From the cell containing the given text, extract its center point as (x, y) coordinate. 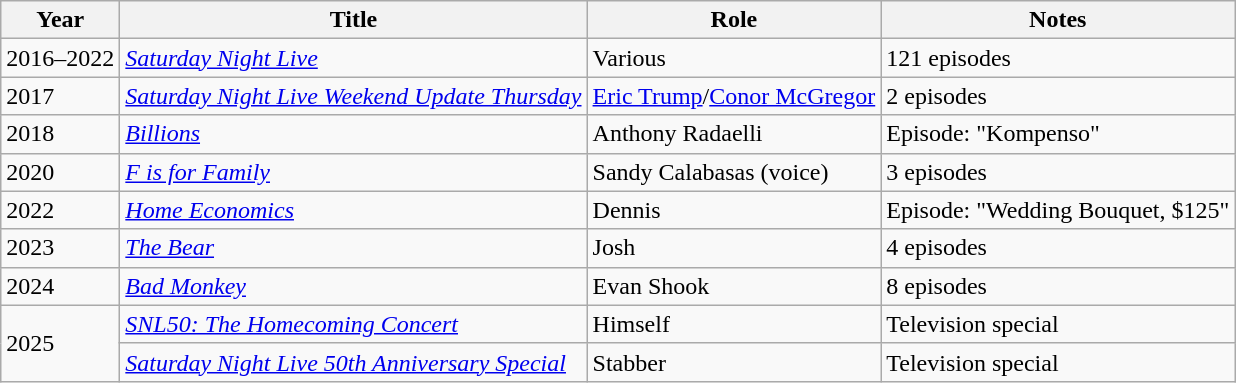
Home Economics (354, 210)
Billions (354, 134)
Various (734, 58)
2020 (60, 172)
2022 (60, 210)
8 episodes (1058, 286)
Evan Shook (734, 286)
Himself (734, 324)
2 episodes (1058, 96)
The Bear (354, 248)
Josh (734, 248)
2025 (60, 343)
Notes (1058, 20)
Saturday Night Live Weekend Update Thursday (354, 96)
Sandy Calabasas (voice) (734, 172)
2018 (60, 134)
Dennis (734, 210)
Role (734, 20)
F is for Family (354, 172)
2016–2022 (60, 58)
SNL50: The Homecoming Concert (354, 324)
Eric Trump/Conor McGregor (734, 96)
Title (354, 20)
4 episodes (1058, 248)
2023 (60, 248)
Episode: "Wedding Bouquet, $125" (1058, 210)
Stabber (734, 362)
Episode: "Kompenso" (1058, 134)
Year (60, 20)
Saturday Night Live (354, 58)
2017 (60, 96)
121 episodes (1058, 58)
3 episodes (1058, 172)
Saturday Night Live 50th Anniversary Special (354, 362)
2024 (60, 286)
Bad Monkey (354, 286)
Anthony Radaelli (734, 134)
